Find where the given text appears and provide that cell's center as [X, Y] coordinate. 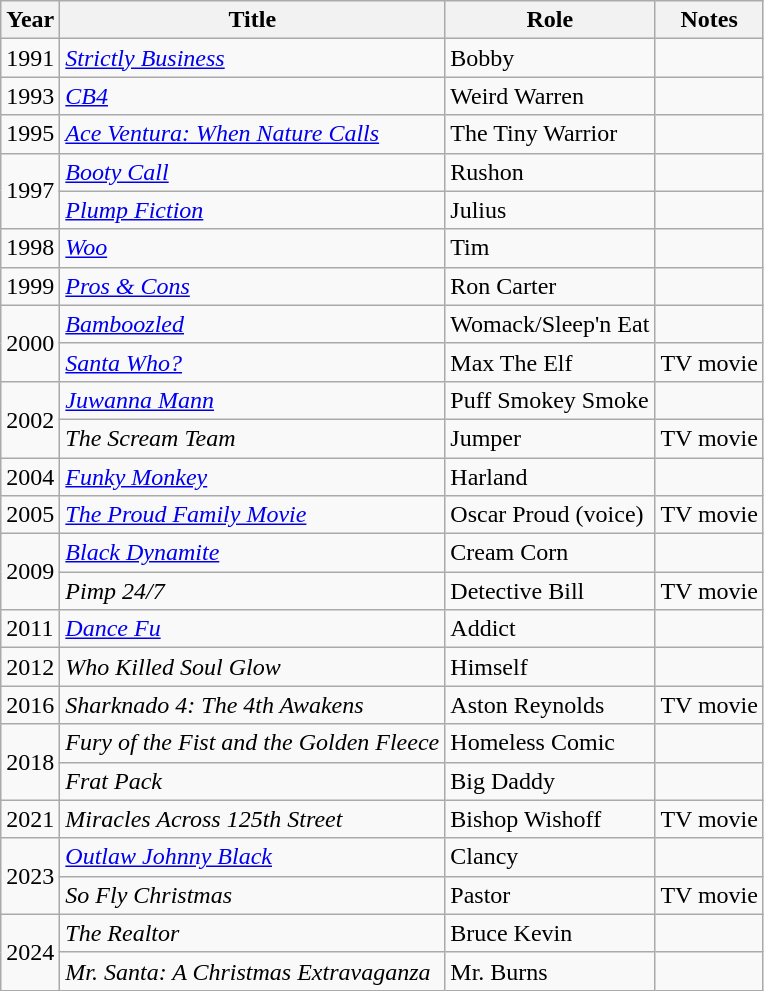
The Realtor [252, 933]
CB4 [252, 96]
Womack/Sleep'n Eat [550, 324]
Bobby [550, 58]
Notes [710, 20]
Year [30, 20]
1993 [30, 96]
So Fly Christmas [252, 895]
2021 [30, 819]
Santa Who? [252, 362]
Homeless Comic [550, 743]
2009 [30, 572]
Pimp 24/7 [252, 591]
Ron Carter [550, 286]
2012 [30, 667]
Big Daddy [550, 781]
The Scream Team [252, 438]
2005 [30, 515]
Aston Reynolds [550, 705]
Sharknado 4: The 4th Awakens [252, 705]
Plump Fiction [252, 210]
Harland [550, 477]
Bruce Kevin [550, 933]
2011 [30, 629]
Rushon [550, 172]
Bishop Wishoff [550, 819]
Pros & Cons [252, 286]
Pastor [550, 895]
2000 [30, 343]
Frat Pack [252, 781]
1995 [30, 134]
2023 [30, 876]
Bamboozled [252, 324]
2016 [30, 705]
Who Killed Soul Glow [252, 667]
The Proud Family Movie [252, 515]
1999 [30, 286]
Role [550, 20]
Clancy [550, 857]
Jumper [550, 438]
Booty Call [252, 172]
Title [252, 20]
Strictly Business [252, 58]
Addict [550, 629]
Max The Elf [550, 362]
1998 [30, 248]
Tim [550, 248]
Puff Smokey Smoke [550, 400]
Oscar Proud (voice) [550, 515]
Juwanna Mann [252, 400]
Mr. Santa: A Christmas Extravaganza [252, 971]
Ace Ventura: When Nature Calls [252, 134]
2002 [30, 419]
2004 [30, 477]
1997 [30, 191]
Julius [550, 210]
Funky Monkey [252, 477]
2024 [30, 952]
Miracles Across 125th Street [252, 819]
Black Dynamite [252, 553]
1991 [30, 58]
Mr. Burns [550, 971]
Fury of the Fist and the Golden Fleece [252, 743]
Detective Bill [550, 591]
Cream Corn [550, 553]
Dance Fu [252, 629]
Woo [252, 248]
Himself [550, 667]
2018 [30, 762]
Weird Warren [550, 96]
The Tiny Warrior [550, 134]
Outlaw Johnny Black [252, 857]
